Pinpoint the cell where the given text exists, returning its (x, y) midpoint coordinate. 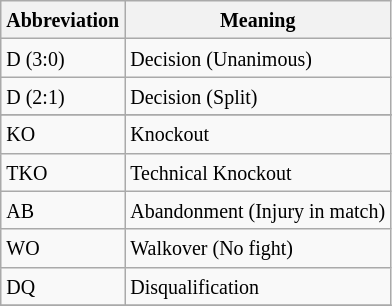
Technical Knockout (258, 172)
Abandonment (Injury in match) (258, 210)
WO (63, 248)
Decision (Split) (258, 96)
Knockout (258, 134)
Disqualification (258, 286)
Meaning (258, 20)
AB (63, 210)
DQ (63, 286)
TKO (63, 172)
KO (63, 134)
Abbreviation (63, 20)
D (3:0) (63, 58)
Decision (Unanimous) (258, 58)
Walkover (No fight) (258, 248)
D (2:1) (63, 96)
